Find where the given text appears and provide that cell's center as (x, y) coordinate. 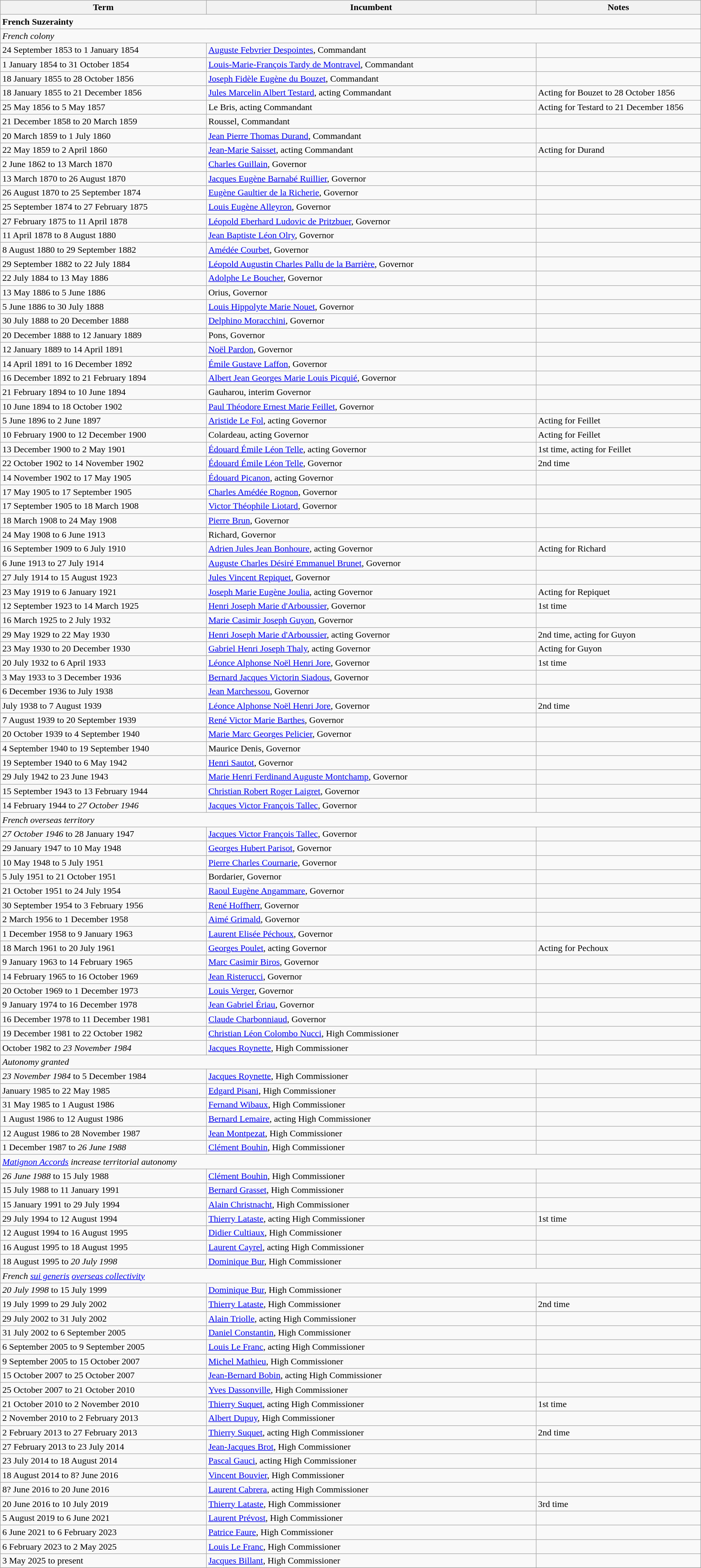
Raoul Eugène Angammare, Governor (371, 891)
13 December 1900 to 2 May 1901 (103, 449)
Jean Gabriel Ériau, Governor (371, 1005)
Colardeau, acting Governor (371, 435)
20 December 1888 to 12 January 1889 (103, 335)
Christian Robert Roger Laigret, Governor (371, 791)
22 October 1902 to 14 November 1902 (103, 464)
Aristide Le Fol, acting Governor (371, 421)
17 May 1905 to 17 September 1905 (103, 492)
Acting for Guyon (618, 649)
Roussel, Commandant (371, 121)
25 September 1874 to 27 February 1875 (103, 207)
Yves Dassonville, High Commissioner (371, 1390)
Albert Dupuy, High Commissioner (371, 1418)
6 September 2005 to 9 September 2005 (103, 1347)
29 July 1942 to 23 June 1943 (103, 777)
Bernard Lemaire, acting High Commissioner (371, 1119)
Claude Charbonniaud, Governor (371, 1019)
Louis Verger, Governor (371, 991)
21 October 1951 to 24 July 1954 (103, 891)
Marc Casimir Biros, Governor (371, 962)
8? June 2016 to 20 June 2016 (103, 1489)
3 May 2025 to present (103, 1561)
Georges Poulet, acting Governor (371, 948)
Christian Léon Colombo Nucci, High Commissioner (371, 1033)
Léopold Augustin Charles Pallu de la Barrière, Governor (371, 264)
21 October 2010 to 2 November 2010 (103, 1404)
Jules Marcelin Albert Testard, acting Commandant (371, 93)
15 October 2007 to 25 October 2007 (103, 1376)
2 February 2013 to 27 February 2013 (103, 1432)
16 December 1978 to 11 December 1981 (103, 1019)
16 December 1892 to 21 February 1894 (103, 378)
Paul Théodore Ernest Marie Feillet, Governor (371, 406)
27 February 2013 to 23 July 2014 (103, 1447)
Louis Hippolyte Marie Nouet, Governor (371, 307)
Laurent Prévost, High Commissioner (371, 1518)
Thierry Lataste, acting High Commissioner (371, 1219)
30 July 1888 to 20 December 1888 (103, 321)
Henri Joseph Marie d'Arboussier, Governor (371, 606)
Vincent Bouvier, High Commissioner (371, 1475)
13 May 1886 to 5 June 1886 (103, 292)
30 September 1954 to 3 February 1956 (103, 905)
14 February 1944 to 27 October 1946 (103, 805)
October 1982 to 23 November 1984 (103, 1048)
Édouard Émile Léon Telle, Governor (371, 464)
20 March 1859 to 1 July 1860 (103, 136)
Bordarier, Governor (371, 877)
Pons, Governor (371, 335)
Bernard Grasset, High Commissioner (371, 1190)
Auguste Charles Désiré Emmanuel Brunet, Governor (371, 563)
Joseph Fidèle Eugène du Bouzet, Commandant (371, 79)
Alain Christnacht, High Commissioner (371, 1204)
Acting for Bouzet to 28 October 1856 (618, 93)
3 May 1933 to 3 December 1936 (103, 677)
14 February 1965 to 16 October 1969 (103, 976)
16 September 1909 to 6 July 1910 (103, 549)
Pascal Gauci, acting High Commissioner (371, 1461)
Term (103, 7)
French sui generis overseas collectivity (350, 1276)
23 May 1930 to 20 December 1930 (103, 649)
Acting for Pechoux (618, 948)
21 December 1858 to 20 March 1859 (103, 121)
René Hoffherr, Governor (371, 905)
27 October 1946 to 28 January 1947 (103, 834)
Didier Cultiaux, High Commissioner (371, 1233)
Matignon Accords increase territorial autonomy (350, 1162)
Richard, Governor (371, 535)
1 December 1987 to 26 June 1988 (103, 1148)
Laurent Cabrera, acting High Commissioner (371, 1489)
Jean Baptiste Léon Olry, Governor (371, 235)
Louis-Marie-François Tardy de Montravel, Commandant (371, 64)
10 May 1948 to 5 July 1951 (103, 862)
Daniel Constantin, High Commissioner (371, 1333)
Édouard Émile Léon Telle, acting Governor (371, 449)
Acting for Repiquet (618, 592)
6 February 2023 to 2 May 2025 (103, 1547)
Gabriel Henri Joseph Thaly, acting Governor (371, 649)
11 April 1878 to 8 August 1880 (103, 235)
1st time, acting for Feillet (618, 449)
19 December 1981 to 22 October 1982 (103, 1033)
1 December 1958 to 9 January 1963 (103, 934)
Acting for Testard to 21 December 1856 (618, 107)
Victor Théophile Liotard, Governor (371, 506)
Delphino Moracchini, Governor (371, 321)
Léopold Eberhard Ludovic de Pritzbuer, Governor (371, 221)
Charles Guillain, Governor (371, 164)
Jean-Marie Saisset, acting Commandant (371, 150)
3rd time (618, 1504)
15 July 1988 to 11 January 1991 (103, 1190)
26 June 1988 to 15 July 1988 (103, 1176)
Laurent Elisée Péchoux, Governor (371, 934)
14 November 1902 to 17 May 1905 (103, 478)
Jean Pierre Thomas Durand, Commandant (371, 136)
Adolphe Le Boucher, Governor (371, 278)
Auguste Febvrier Despointes, Commandant (371, 50)
Adrien Jules Jean Bonhoure, acting Governor (371, 549)
9 January 1974 to 16 December 1978 (103, 1005)
29 July 1994 to 12 August 1994 (103, 1219)
Patrice Faure, High Commissioner (371, 1532)
9 January 1963 to 14 February 1965 (103, 962)
Henri Joseph Marie d'Arboussier, acting Governor (371, 635)
Incumbent (371, 7)
27 July 1914 to 15 August 1923 (103, 577)
Jean Marchessou, Governor (371, 692)
René Victor Marie Barthes, Governor (371, 720)
Notes (618, 7)
Édouard Picanon, acting Governor (371, 478)
5 June 1886 to 30 July 1888 (103, 307)
2 November 2010 to 2 February 2013 (103, 1418)
22 July 1884 to 13 May 1886 (103, 278)
Georges Hubert Parisot, Governor (371, 848)
French Suzerainty (350, 22)
19 September 1940 to 6 May 1942 (103, 763)
2 March 1956 to 1 December 1958 (103, 920)
19 July 1999 to 29 July 2002 (103, 1304)
18 March 1908 to 24 May 1908 (103, 520)
Fernand Wibaux, High Commissioner (371, 1105)
Henri Sautot, Governor (371, 763)
Gauharou, interim Governor (371, 392)
French overseas territory (350, 820)
20 June 2016 to 10 July 2019 (103, 1504)
Aimé Grimald, Governor (371, 920)
18 January 1855 to 21 December 1856 (103, 93)
25 May 1856 to 5 May 1857 (103, 107)
8 August 1880 to 29 September 1882 (103, 250)
7 August 1939 to 20 September 1939 (103, 720)
23 May 1919 to 6 January 1921 (103, 592)
Edgard Pisani, High Commissioner (371, 1091)
29 September 1882 to 22 July 1884 (103, 264)
27 February 1875 to 11 April 1878 (103, 221)
24 September 1853 to 1 January 1854 (103, 50)
Acting for Durand (618, 150)
Albert Jean Georges Marie Louis Picquié, Governor (371, 378)
Joseph Marie Eugène Joulia, acting Governor (371, 592)
Jean Risterucci, Governor (371, 976)
6 December 1936 to July 1938 (103, 692)
4 September 1940 to 19 September 1940 (103, 748)
Marie Marc Georges Pelicier, Governor (371, 734)
10 February 1900 to 12 December 1900 (103, 435)
15 September 1943 to 13 February 1944 (103, 791)
Émile Gustave Laffon, Governor (371, 364)
Louis Eugène Alleyron, Governor (371, 207)
20 October 1969 to 1 December 1973 (103, 991)
Bernard Jacques Victorin Siadous, Governor (371, 677)
29 January 1947 to 10 May 1948 (103, 848)
Louis Le Franc, acting High Commissioner (371, 1347)
Laurent Cayrel, acting High Commissioner (371, 1247)
16 August 1995 to 18 August 1995 (103, 1247)
Orius, Governor (371, 292)
2nd time, acting for Guyon (618, 635)
12 August 1986 to 28 November 1987 (103, 1133)
18 March 1961 to 20 July 1961 (103, 948)
2 June 1862 to 13 March 1870 (103, 164)
Michel Mathieu, High Commissioner (371, 1361)
Le Bris, acting Commandant (371, 107)
Maurice Denis, Governor (371, 748)
Acting for Richard (618, 549)
13 March 1870 to 26 August 1870 (103, 179)
Marie Casimir Joseph Guyon, Governor (371, 620)
24 May 1908 to 6 June 1913 (103, 535)
12 September 1923 to 14 March 1925 (103, 606)
16 March 1925 to 2 July 1932 (103, 620)
20 July 1932 to 6 April 1933 (103, 663)
Jean-Bernard Bobin, acting High Commissioner (371, 1376)
Jacques Eugène Barnabé Ruillier, Governor (371, 179)
1 August 1986 to 12 August 1986 (103, 1119)
31 May 1985 to 1 August 1986 (103, 1105)
July 1938 to 7 August 1939 (103, 706)
31 July 2002 to 6 September 2005 (103, 1333)
18 January 1855 to 28 October 1856 (103, 79)
14 April 1891 to 16 December 1892 (103, 364)
17 September 1905 to 18 March 1908 (103, 506)
Jean Montpezat, High Commissioner (371, 1133)
21 February 1894 to 10 June 1894 (103, 392)
Marie Henri Ferdinand Auguste Montchamp, Governor (371, 777)
23 July 2014 to 18 August 2014 (103, 1461)
5 June 1896 to 2 June 1897 (103, 421)
January 1985 to 22 May 1985 (103, 1091)
Eugène Gaultier de la Richerie, Governor (371, 193)
29 July 2002 to 31 July 2002 (103, 1318)
6 June 1913 to 27 July 1914 (103, 563)
1 January 1854 to 31 October 1854 (103, 64)
12 August 1994 to 16 August 1995 (103, 1233)
25 October 2007 to 21 October 2010 (103, 1390)
20 October 1939 to 4 September 1940 (103, 734)
10 June 1894 to 18 October 1902 (103, 406)
18 August 1995 to 20 July 1998 (103, 1261)
Jules Vincent Repiquet, Governor (371, 577)
5 August 2019 to 6 June 2021 (103, 1518)
12 January 1889 to 14 April 1891 (103, 349)
15 January 1991 to 29 July 1994 (103, 1204)
18 August 2014 to 8? June 2016 (103, 1475)
Charles Amédée Rognon, Governor (371, 492)
23 November 1984 to 5 December 1984 (103, 1076)
29 May 1929 to 22 May 1930 (103, 635)
20 July 1998 to 15 July 1999 (103, 1290)
Amédée Courbet, Governor (371, 250)
9 September 2005 to 15 October 2007 (103, 1361)
26 August 1870 to 25 September 1874 (103, 193)
Jacques Billant, High Commissioner (371, 1561)
Pierre Brun, Governor (371, 520)
22 May 1859 to 2 April 1860 (103, 150)
Pierre Charles Cournarie, Governor (371, 862)
6 June 2021 to 6 February 2023 (103, 1532)
Louis Le Franc, High Commissioner (371, 1547)
Noël Pardon, Governor (371, 349)
French colony (350, 36)
5 July 1951 to 21 October 1951 (103, 877)
Autonomy granted (350, 1062)
Alain Triolle, acting High Commissioner (371, 1318)
Jean-Jacques Brot, High Commissioner (371, 1447)
